Detect which cell encompasses the target text, then output its [x, y] center coordinate. 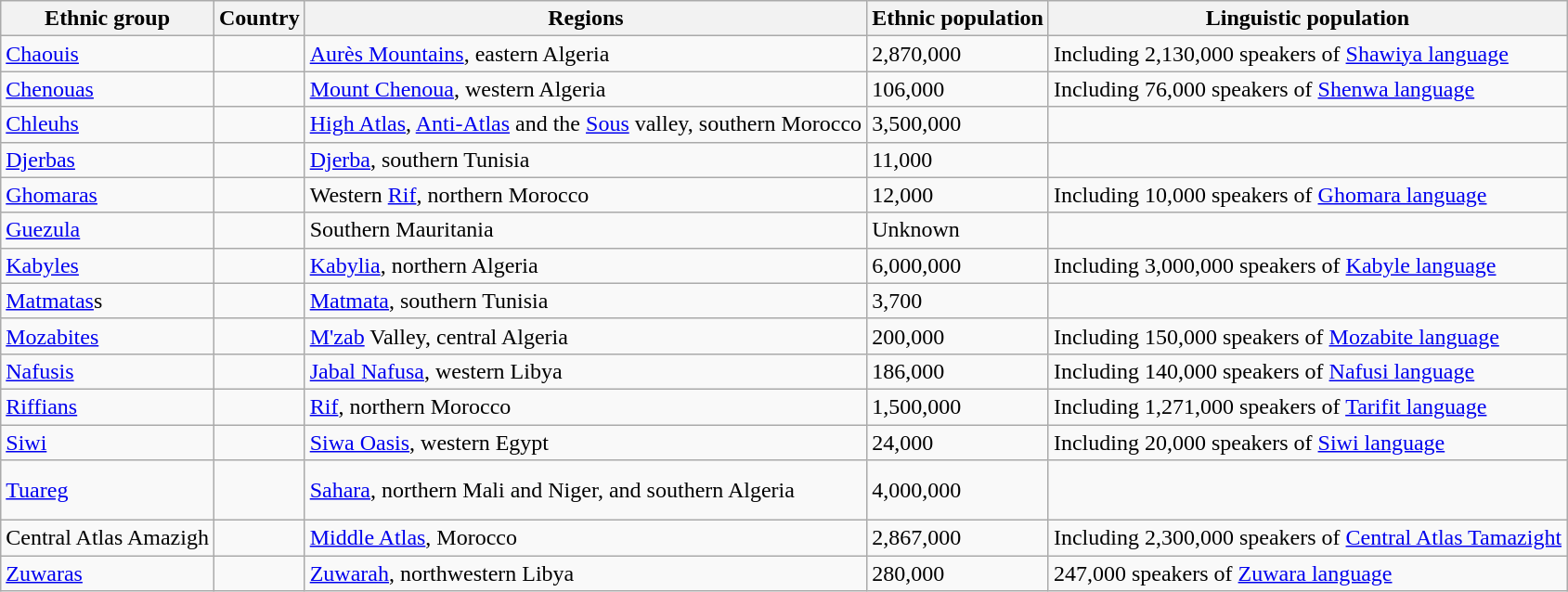
Including 2,300,000 speakers of Central Atlas Tamazight [1307, 538]
M'zab Valley, central Algeria [585, 336]
Country [259, 19]
Including 3,000,000 speakers of Kabyle language [1307, 265]
Rif, northern Morocco [585, 406]
280,000 [958, 573]
Ethnic population [958, 19]
Kabylia, northern Algeria [585, 265]
Ghomaras [108, 195]
3,700 [958, 301]
Chaouis [108, 54]
Including 10,000 speakers of Ghomara language [1307, 195]
Djerba, southern Tunisia [585, 160]
Djerbas [108, 160]
Including 1,271,000 speakers of Tarifit language [1307, 406]
200,000 [958, 336]
Central Atlas Amazigh [108, 538]
Guezula [108, 230]
Regions [585, 19]
Siwi [108, 443]
Tuareg [108, 490]
High Atlas, Anti-Atlas and the Sous valley, southern Morocco [585, 124]
Including 76,000 speakers of Shenwa language [1307, 89]
Aurès Mountains, eastern Algeria [585, 54]
Unknown [958, 230]
Zuwaras [108, 573]
11,000 [958, 160]
Including 140,000 speakers of Nafusi language [1307, 371]
Zuwarah, northwestern Libya [585, 573]
Mozabites [108, 336]
Matmata, southern Tunisia [585, 301]
4,000,000 [958, 490]
Mount Chenoua, western Algeria [585, 89]
186,000 [958, 371]
Kabyles [108, 265]
Jabal Nafusa, western Libya [585, 371]
Siwa Oasis, western Egypt [585, 443]
Ethnic group [108, 19]
12,000 [958, 195]
Nafusis [108, 371]
Sahara, northern Mali and Niger, and southern Algeria [585, 490]
Southern Mauritania [585, 230]
Chleuhs [108, 124]
Western Rif, northern Morocco [585, 195]
Chenouas [108, 89]
1,500,000 [958, 406]
Matmatass [108, 301]
Including 20,000 speakers of Siwi language [1307, 443]
Middle Atlas, Morocco [585, 538]
106,000 [958, 89]
Including 2,130,000 speakers of Shawiya language [1307, 54]
Including 150,000 speakers of Mozabite language [1307, 336]
2,867,000 [958, 538]
24,000 [958, 443]
Riffians [108, 406]
Linguistic population [1307, 19]
247,000 speakers of Zuwara language [1307, 573]
6,000,000 [958, 265]
3,500,000 [958, 124]
2,870,000 [958, 54]
